Provide the (x, y) coordinate of the cell's center where the given text is located.  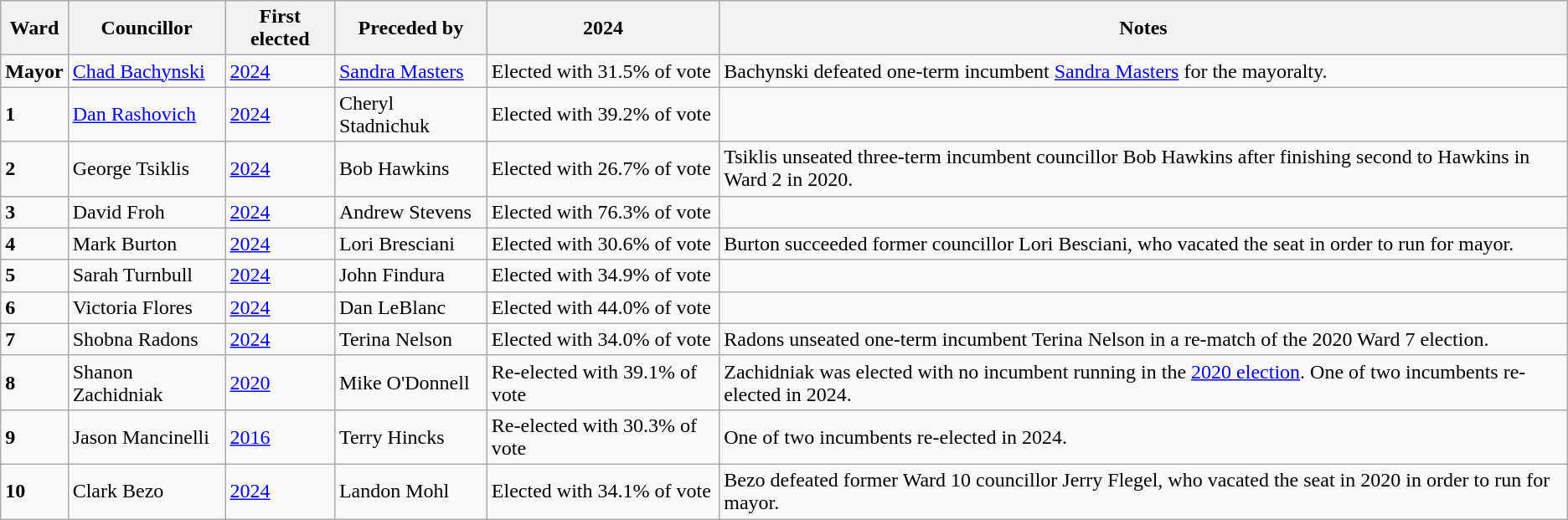
Councillor (147, 28)
Dan Rashovich (147, 114)
Lori Bresciani (410, 244)
1 (34, 114)
Sandra Masters (410, 71)
George Tsiklis (147, 169)
Jason Mancinelli (147, 437)
Bachynski defeated one-term incumbent Sandra Masters for the mayoralty. (1144, 71)
Sarah Turnbull (147, 275)
Notes (1144, 28)
Shanon Zachidniak (147, 382)
Preceded by (410, 28)
Chad Bachynski (147, 71)
Elected with 34.0% of vote (603, 339)
Dan LeBlanc (410, 307)
Mayor (34, 71)
Burton succeeded former councillor Lori Besciani, who vacated the seat in order to run for mayor. (1144, 244)
2 (34, 169)
Elected with 34.9% of vote (603, 275)
David Froh (147, 212)
John Findura (410, 275)
Elected with 39.2% of vote (603, 114)
Elected with 76.3% of vote (603, 212)
Elected with 26.7% of vote (603, 169)
9 (34, 437)
Bezo defeated former Ward 10 councillor Jerry Flegel, who vacated the seat in 2020 in order to run for mayor. (1144, 491)
Terry Hincks (410, 437)
Zachidniak was elected with no incumbent running in the 2020 election. One of two incumbents re-elected in 2024. (1144, 382)
Bob Hawkins (410, 169)
Terina Nelson (410, 339)
Mike O'Donnell (410, 382)
Radons unseated one-term incumbent Terina Nelson in a re-match of the 2020 Ward 7 election. (1144, 339)
One of two incumbents re-elected in 2024. (1144, 437)
Elected with 30.6% of vote (603, 244)
2016 (280, 437)
Mark Burton (147, 244)
2020 (280, 382)
Shobna Radons (147, 339)
7 (34, 339)
Ward (34, 28)
6 (34, 307)
Re-elected with 39.1% of vote (603, 382)
5 (34, 275)
3 (34, 212)
Victoria Flores (147, 307)
Cheryl Stadnichuk (410, 114)
Landon Mohl (410, 491)
Clark Bezo (147, 491)
First elected (280, 28)
Elected with 31.5% of vote (603, 71)
10 (34, 491)
Re-elected with 30.3% of vote (603, 437)
8 (34, 382)
Andrew Stevens (410, 212)
Elected with 34.1% of vote (603, 491)
Tsiklis unseated three-term incumbent councillor Bob Hawkins after finishing second to Hawkins in Ward 2 in 2020. (1144, 169)
4 (34, 244)
Elected with 44.0% of vote (603, 307)
